Return (X, Y) of the center of cell containing provided text 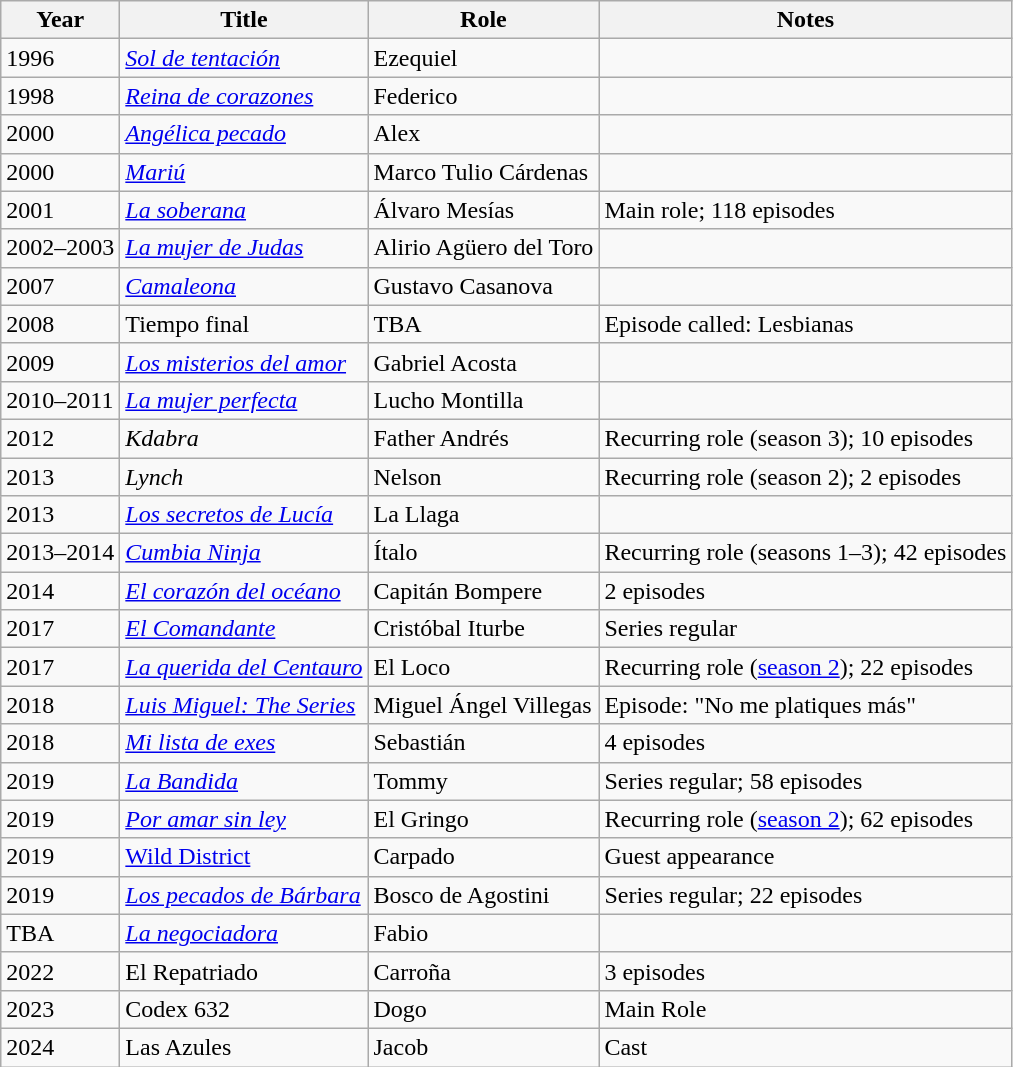
Marco Tulio Cárdenas (484, 172)
2 episodes (806, 591)
El Gringo (484, 819)
Series regular; 22 episodes (806, 895)
Alex (484, 134)
Reina de corazones (244, 96)
Bosco de Agostini (484, 895)
2001 (60, 210)
Capitán Bompere (484, 591)
2013–2014 (60, 553)
La mujer de Judas (244, 248)
Las Azules (244, 1047)
1996 (60, 58)
Cast (806, 1047)
Series regular (806, 629)
La Llaga (484, 515)
Nelson (484, 477)
Alirio Agüero del Toro (484, 248)
Codex 632 (244, 1009)
2009 (60, 362)
Recurring role (seasons 1–3); 42 episodes (806, 553)
Wild District (244, 857)
Lynch (244, 477)
La querida del Centauro (244, 667)
Álvaro Mesías (484, 210)
Federico (484, 96)
Father Andrés (484, 438)
Tiempo final (244, 324)
Series regular; 58 episodes (806, 781)
La negociadora (244, 933)
Los misterios del amor (244, 362)
Episode: "No me platiques más" (806, 705)
Recurring role (season 3); 10 episodes (806, 438)
Gustavo Casanova (484, 286)
2010–2011 (60, 400)
Sol de tentación (244, 58)
Tommy (484, 781)
Los pecados de Bárbara (244, 895)
3 episodes (806, 971)
Gabriel Acosta (484, 362)
Luis Miguel: The Series (244, 705)
Carpado (484, 857)
Fabio (484, 933)
El corazón del océano (244, 591)
Recurring role (season 2); 62 episodes (806, 819)
El Comandante (244, 629)
2012 (60, 438)
Year (60, 20)
Cumbia Ninja (244, 553)
El Repatriado (244, 971)
2008 (60, 324)
La mujer perfecta (244, 400)
4 episodes (806, 743)
Episode called: Lesbianas (806, 324)
1998 (60, 96)
Guest appearance (806, 857)
Kdabra (244, 438)
Mi lista de exes (244, 743)
Sebastián (484, 743)
La soberana (244, 210)
Los secretos de Lucía (244, 515)
Title (244, 20)
2023 (60, 1009)
Por amar sin ley (244, 819)
Ítalo (484, 553)
Mariú (244, 172)
Main role; 118 episodes (806, 210)
El Loco (484, 667)
Jacob (484, 1047)
Carroña (484, 971)
2014 (60, 591)
Dogo (484, 1009)
Lucho Montilla (484, 400)
Angélica pecado (244, 134)
2024 (60, 1047)
Miguel Ángel Villegas (484, 705)
Main Role (806, 1009)
Recurring role (season 2); 2 episodes (806, 477)
Recurring role (season 2); 22 episodes (806, 667)
Camaleona (244, 286)
2022 (60, 971)
Role (484, 20)
Notes (806, 20)
La Bandida (244, 781)
2007 (60, 286)
2002–2003 (60, 248)
Cristóbal Iturbe (484, 629)
Ezequiel (484, 58)
